Provide the [x, y] coordinate of the cell's center where the given text is located.  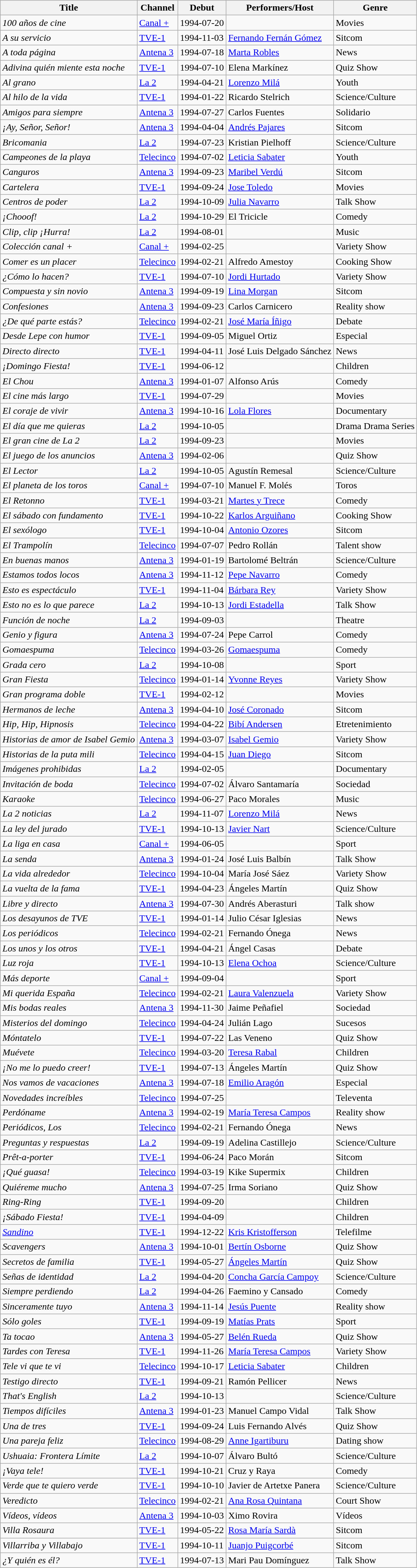
¿Cómo lo hacen? [69, 276]
Muévete [69, 1053]
1994-02-12 [202, 695]
Ushuaia: Frontera Límite [69, 1456]
Imágenes prohibidas [69, 769]
Verde que te quiero verde [69, 1486]
Álvaro Bultó [280, 1456]
Carlos Fuentes [280, 112]
1994-04-24 [202, 1023]
Canguros [69, 172]
Matías Prats [280, 1321]
Bárbara Rey [280, 590]
1994-07-30 [202, 903]
Yvonne Reyes [280, 680]
1994-03-07 [202, 739]
1994-01-24 [202, 859]
Nos vamos de vacaciones [69, 1082]
1994-06-12 [202, 366]
Sandino [69, 1232]
1994-07-20 [202, 23]
Tele vi que te vi [69, 1366]
Libre y directo [69, 903]
1994-10-09 [202, 202]
Amigos para siempre [69, 112]
El planeta de los toros [69, 486]
Julio César Iglesias [280, 919]
Misterios del domingo [69, 1023]
Una de tres [69, 1426]
Dating show [375, 1441]
Compuesta y sin novio [69, 291]
José María Íñigo [280, 321]
1994-07-07 [202, 545]
Centros de poder [69, 202]
Prêt-a-porter [69, 1157]
¿De qué parte estás? [69, 321]
1994-09-04 [202, 978]
Jesús Puente [280, 1306]
Ring-Ring [69, 1202]
1994-10-21 [202, 1471]
Juan Diego [280, 754]
Maribel Verdú [280, 172]
1994-04-04 [202, 127]
Sinceramente tuyo [69, 1306]
1994-01-19 [202, 560]
Ramón Pellicer [280, 1381]
¡Qué guasa! [69, 1172]
Preguntas y respuestas [69, 1142]
El sábado con fundamento [69, 515]
La senda [69, 859]
¡Chooof! [69, 217]
Kristian Pielhoff [280, 142]
Sólo goles [69, 1321]
Agustín Remesal [280, 471]
Mis bodas reales [69, 1008]
1994-09-03 [202, 620]
Manuel Campo Vidal [280, 1411]
Etretenimiento [375, 724]
¿Y quién es él? [69, 1560]
En buenas manos [69, 560]
Scavengers [69, 1247]
La 2 noticias [69, 814]
Ángel Casas [280, 948]
1994-10-10 [202, 1486]
Kris Kristofferson [280, 1232]
Isabel Gemio [280, 739]
1994-12-22 [202, 1232]
Quiéreme mucho [69, 1187]
Carlos Carnicero [280, 306]
Sucesos [375, 1023]
A su servicio [69, 38]
Colección canal + [69, 247]
1994-10-11 [202, 1545]
El juego de los anuncios [69, 456]
Esto no es lo que parece [69, 605]
1994-11-12 [202, 575]
Marta Robles [280, 53]
1994-01-22 [202, 97]
1994-05-22 [202, 1530]
Historias de la puta mili [69, 754]
1994-11-26 [202, 1351]
Historias de amor de Isabel Gemio [69, 739]
1994-10-22 [202, 515]
Esto es espectáculo [69, 590]
Paco Morales [280, 799]
Tiempos difíciles [69, 1411]
Secretos de familia [69, 1262]
Fernando Fernán Gómez [280, 38]
Clip, clip ¡Hurra! [69, 232]
Paco Morán [280, 1157]
Alfredo Amestoy [280, 262]
1994-11-07 [202, 814]
Al grano [69, 82]
That's English [69, 1396]
1994-03-20 [202, 1053]
1994-04-09 [202, 1217]
Channel [158, 8]
Vídeos [375, 1515]
El día que me quieras [69, 426]
Martes y Trece [280, 500]
Señas de identidad [69, 1277]
Más deporte [69, 978]
Performers/Host [280, 8]
Tardes con Teresa [69, 1351]
El cine más largo [69, 396]
Comer es un placer [69, 262]
Adivina quién miente esta noche [69, 67]
Invitación de boda [69, 784]
Court Show [375, 1501]
Genio y figura [69, 635]
Villarriba y Villabajo [69, 1545]
Bricomania [69, 142]
Una pareja feliz [69, 1441]
Pedro Rollán [280, 545]
Siempre perdiendo [69, 1292]
Manuel F. Molés [280, 486]
Las Veneno [280, 1038]
Luis Fernando Alvés [280, 1426]
1994-08-29 [202, 1441]
Desde Lepe con humor [69, 336]
Mi querida España [69, 993]
Bibí Andersen [280, 724]
Jordi Hurtado [280, 276]
José Coronado [280, 709]
1994-03-21 [202, 500]
Pepe Navarro [280, 575]
1994-02-19 [202, 1112]
1994-01-23 [202, 1411]
Theatre [375, 620]
1994-06-24 [202, 1157]
1994-06-05 [202, 844]
¡Domingo Fiesta! [69, 366]
Rosa María Sardà [280, 1530]
Andrés Aberasturi [280, 903]
1994-04-15 [202, 754]
1994-01-07 [202, 381]
La liga en casa [69, 844]
¡Ay, Señor, Señor! [69, 127]
Belén Rueda [280, 1336]
Elena Markínez [280, 67]
1994-10-16 [202, 411]
El sexólogo [69, 530]
Karlos Arguiñano [280, 515]
Javier Nart [280, 829]
Los unos y los otros [69, 948]
Kike Supermix [280, 1172]
Móntatelo [69, 1038]
Luz roja [69, 963]
1994-11-30 [202, 1008]
1994-11-14 [202, 1306]
José Luis Delgado Sánchez [280, 351]
El Tricicle [280, 217]
El Chou [69, 381]
Álvaro Santamaría [280, 784]
Perdóname [69, 1112]
Gran Fiesta [69, 680]
Pepe Carrol [280, 635]
Veredicto [69, 1501]
Lola Flores [280, 411]
Debut [202, 8]
1994-06-27 [202, 799]
Ta tocao [69, 1336]
Alfonso Arús [280, 381]
Karaoke [69, 799]
El gran cine de La 2 [69, 441]
100 años de cine [69, 23]
1994-10-03 [202, 1515]
1994-09-20 [202, 1202]
José Luis Balbín [280, 859]
Teresa Rabal [280, 1053]
Gran programa doble [69, 695]
Julia Navarro [280, 202]
Javier de Artetxe Panera [280, 1486]
Elena Ochoa [280, 963]
Title [69, 8]
1994-02-25 [202, 247]
Directo directo [69, 351]
1994-11-04 [202, 590]
Novedades increíbles [69, 1097]
1994-09-05 [202, 336]
El Lector [69, 471]
Telefilme [375, 1232]
Toros [375, 486]
1994-10-07 [202, 1456]
A toda página [69, 53]
¡Vaya tele! [69, 1471]
Televenta [375, 1097]
Juanjo Puigcorbé [280, 1545]
María José Sáez [280, 873]
Estamos todos locos [69, 575]
Lina Morgan [280, 291]
Concha García Campoy [280, 1277]
La vida alrededor [69, 873]
Confesiones [69, 306]
Laura Valenzuela [280, 993]
1994-04-10 [202, 709]
Antonio Ozores [280, 530]
1994-07-24 [202, 635]
Miguel Ortiz [280, 336]
Anne Igartiburu [280, 1441]
1994-04-26 [202, 1292]
La ley del jurado [69, 829]
Ricardo Stelrich [280, 97]
Irma Soriano [280, 1187]
1994-10-17 [202, 1366]
Jose Toledo [280, 187]
Función de noche [69, 620]
Testigo directo [69, 1381]
1994-04-22 [202, 724]
1994-07-23 [202, 142]
1994-08-01 [202, 232]
El Trampolín [69, 545]
Jordi Estadella [280, 605]
Genre [375, 8]
1994-04-11 [202, 351]
1994-04-20 [202, 1277]
Bertín Osborne [280, 1247]
Bartolomé Beltrán [280, 560]
1994-04-23 [202, 888]
Los periódicos [69, 933]
1994-03-19 [202, 1172]
Cruz y Raya [280, 1471]
1994-03-26 [202, 649]
Campeones de la playa [69, 157]
1994-10-29 [202, 217]
¡No me lo puedo creer! [69, 1068]
Los desayunos de TVE [69, 919]
Andrés Pajares [280, 127]
1994-07-27 [202, 112]
Jaime Peñafiel [280, 1008]
¡Sábado Fiesta! [69, 1217]
El coraje de vivir [69, 411]
1994-10-08 [202, 665]
1994-02-06 [202, 456]
Julián Lago [280, 1023]
1994-07-22 [202, 1038]
1994-09-21 [202, 1381]
1994-02-05 [202, 769]
Talk show [375, 903]
Ximo Rovira [280, 1515]
1994-07-29 [202, 396]
1994-10-01 [202, 1247]
Grada cero [69, 665]
Adelina Castillejo [280, 1142]
Vídeos, vídeos [69, 1515]
Talent show [375, 545]
El Retonno [69, 500]
Cartelera [69, 187]
Hermanos de leche [69, 709]
Villa Rosaura [69, 1530]
Al hilo de la vida [69, 97]
Periódicos, Los [69, 1127]
Faemino y Cansado [280, 1292]
Solidario [375, 112]
Emilio Aragón [280, 1082]
La vuelta de la fama [69, 888]
Drama Drama Series [375, 426]
Hip, Hip, Hipnosis [69, 724]
Mari Pau Domínguez [280, 1560]
1994-11-03 [202, 38]
Ana Rosa Quintana [280, 1501]
